Locate the cell with the specified text and output its [X, Y] center coordinate. 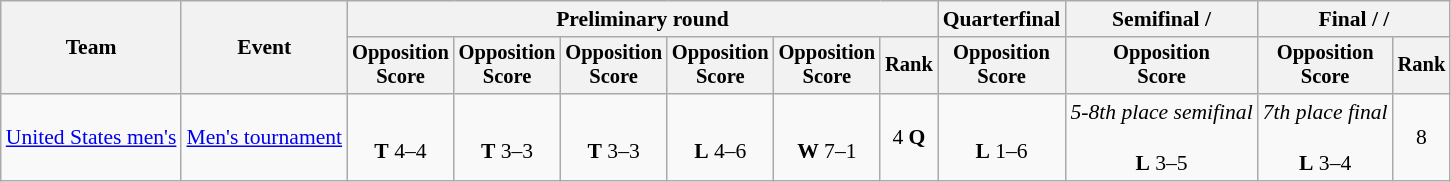
L 1–6 [1002, 138]
Final / / [1354, 19]
7th place finalL 3–4 [1326, 138]
Quarterfinal [1002, 19]
T 4–4 [400, 138]
Preliminary round [642, 19]
United States men's [92, 138]
W 7–1 [828, 138]
Event [264, 48]
Team [92, 48]
L 4–6 [720, 138]
4 Q [909, 138]
Semifinal / [1161, 19]
Men's tournament [264, 138]
8 [1422, 138]
5-8th place semifinalL 3–5 [1161, 138]
